Identify which cell holds the provided text, then report its [X, Y] central coordinate. 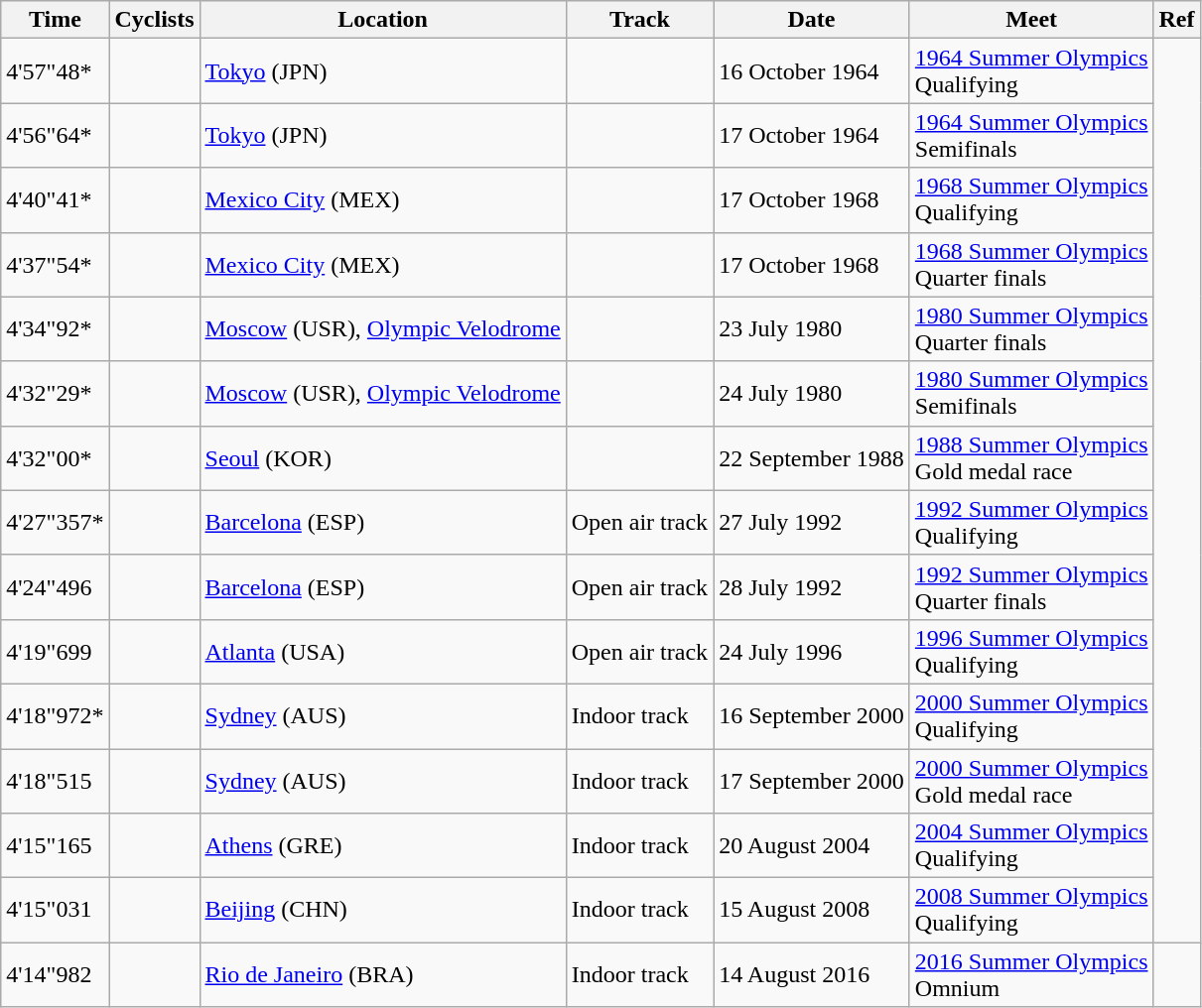
4'57"48* [56, 71]
1964 Summer OlympicsSemifinals [1031, 135]
Atlanta (USA) [383, 651]
4'18"515 [56, 780]
23 July 1980 [812, 329]
2000 Summer OlympicsGold medal race [1031, 780]
14 August 2016 [812, 974]
Location [383, 20]
4'32"29* [56, 393]
22 September 1988 [812, 458]
1992 Summer OlympicsQualifying [1031, 522]
4'14"982 [56, 974]
4'19"699 [56, 651]
4'15"165 [56, 845]
20 August 2004 [812, 845]
28 July 1992 [812, 587]
4'24"496 [56, 587]
1988 Summer OlympicsGold medal race [1031, 458]
Ref [1177, 20]
Rio de Janeiro (BRA) [383, 974]
Track [639, 20]
16 October 1964 [812, 71]
1996 Summer OlympicsQualifying [1031, 651]
4'40"41* [56, 200]
Time [56, 20]
1968 Summer OlympicsQualifying [1031, 200]
24 July 1996 [812, 651]
Beijing (CHN) [383, 911]
17 September 2000 [812, 780]
17 October 1964 [812, 135]
1968 Summer OlympicsQuarter finals [1031, 264]
4'18"972* [56, 716]
Athens (GRE) [383, 845]
4'15"031 [56, 911]
15 August 2008 [812, 911]
Seoul (KOR) [383, 458]
2016 Summer OlympicsOmnium [1031, 974]
2008 Summer OlympicsQualifying [1031, 911]
Cyclists [155, 20]
4'27"357* [56, 522]
Meet [1031, 20]
16 September 2000 [812, 716]
4'34"92* [56, 329]
27 July 1992 [812, 522]
2004 Summer OlympicsQualifying [1031, 845]
1992 Summer OlympicsQuarter finals [1031, 587]
4'56"64* [56, 135]
2000 Summer OlympicsQualifying [1031, 716]
Date [812, 20]
4'37"54* [56, 264]
1964 Summer OlympicsQualifying [1031, 71]
1980 Summer OlympicsSemifinals [1031, 393]
1980 Summer OlympicsQuarter finals [1031, 329]
24 July 1980 [812, 393]
4'32"00* [56, 458]
